Extract the [X, Y] coordinate from the center of the cell holding the provided text.  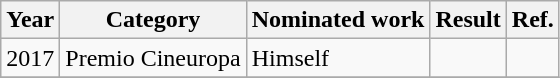
Himself [338, 58]
Year [30, 20]
Category [153, 20]
Premio Cineuropa [153, 58]
Nominated work [338, 20]
2017 [30, 58]
Ref. [532, 20]
Result [468, 20]
